Capture the cell that displays the provided text and extract its [X, Y] central coordinate. 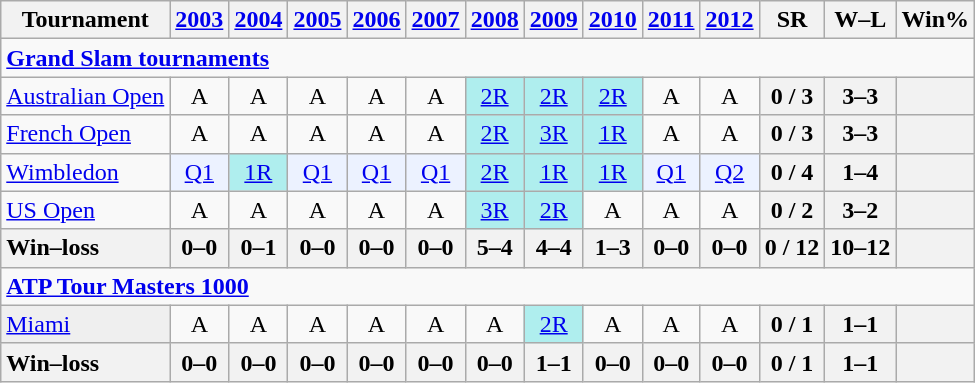
2007 [436, 20]
2006 [376, 20]
3–2 [860, 210]
2009 [554, 20]
1–3 [612, 248]
2005 [318, 20]
Australian Open [86, 96]
2003 [200, 20]
5–4 [494, 248]
2008 [494, 20]
US Open [86, 210]
Miami [86, 324]
2011 [671, 20]
0–1 [258, 248]
W–L [860, 20]
2012 [730, 20]
10–12 [860, 248]
2004 [258, 20]
2010 [612, 20]
0 / 4 [792, 172]
French Open [86, 134]
ATP Tour Masters 1000 [488, 286]
0 / 12 [792, 248]
SR [792, 20]
Wimbledon [86, 172]
Grand Slam tournaments [488, 58]
Win% [936, 20]
Q2 [730, 172]
0 / 2 [792, 210]
Tournament [86, 20]
1–4 [860, 172]
4–4 [554, 248]
